Locate the cell with the specified text and output its [X, Y] center coordinate. 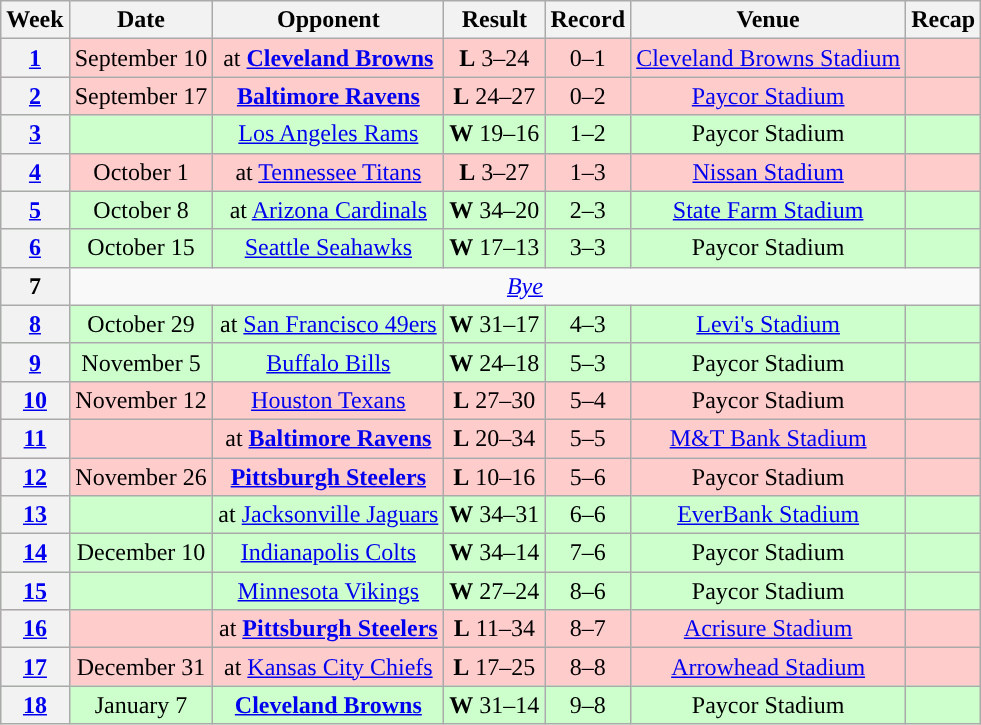
Opponent [328, 20]
L 10–16 [494, 477]
17 [35, 667]
November 12 [141, 400]
W 19–16 [494, 134]
1–3 [588, 172]
M&T Bank Stadium [768, 438]
15 [35, 591]
8–7 [588, 629]
Week [35, 20]
Pittsburgh Steelers [328, 477]
October 29 [141, 324]
7–6 [588, 553]
September 10 [141, 58]
Levi's Stadium [768, 324]
4–3 [588, 324]
at San Francisco 49ers [328, 324]
9 [35, 362]
2 [35, 96]
5–6 [588, 477]
11 [35, 438]
Buffalo Bills [328, 362]
Record [588, 20]
Baltimore Ravens [328, 96]
L 27–30 [494, 400]
State Farm Stadium [768, 210]
at Kansas City Chiefs [328, 667]
Seattle Seahawks [328, 248]
L 3–24 [494, 58]
at Tennessee Titans [328, 172]
Nissan Stadium [768, 172]
Cleveland Browns [328, 705]
6 [35, 248]
8 [35, 324]
3 [35, 134]
January 7 [141, 705]
5–5 [588, 438]
18 [35, 705]
9–8 [588, 705]
L 3–27 [494, 172]
W 34–31 [494, 515]
0–1 [588, 58]
at Pittsburgh Steelers [328, 629]
December 10 [141, 553]
W 17–13 [494, 248]
W 31–17 [494, 324]
EverBank Stadium [768, 515]
0–2 [588, 96]
Minnesota Vikings [328, 591]
Date [141, 20]
Bye [525, 286]
12 [35, 477]
Indianapolis Colts [328, 553]
L 17–25 [494, 667]
8–8 [588, 667]
8–6 [588, 591]
1 [35, 58]
L 20–34 [494, 438]
October 15 [141, 248]
December 31 [141, 667]
16 [35, 629]
at Arizona Cardinals [328, 210]
10 [35, 400]
L 24–27 [494, 96]
3–3 [588, 248]
at Cleveland Browns [328, 58]
W 34–14 [494, 553]
Venue [768, 20]
2–3 [588, 210]
October 8 [141, 210]
W 27–24 [494, 591]
4 [35, 172]
October 1 [141, 172]
Arrowhead Stadium [768, 667]
Acrisure Stadium [768, 629]
L 11–34 [494, 629]
5–4 [588, 400]
5 [35, 210]
14 [35, 553]
Houston Texans [328, 400]
Los Angeles Rams [328, 134]
W 31–14 [494, 705]
Result [494, 20]
at Baltimore Ravens [328, 438]
1–2 [588, 134]
13 [35, 515]
Recap [944, 20]
September 17 [141, 96]
5–3 [588, 362]
at Jacksonville Jaguars [328, 515]
6–6 [588, 515]
W 24–18 [494, 362]
7 [35, 286]
Cleveland Browns Stadium [768, 58]
W 34–20 [494, 210]
November 26 [141, 477]
November 5 [141, 362]
